Extract the [x, y] coordinate from the center of the cell holding the provided text.  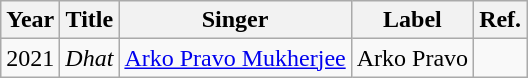
Arko Pravo [412, 58]
Dhat [90, 58]
Title [90, 20]
Year [30, 20]
2021 [30, 58]
Singer [235, 20]
Arko Pravo Mukherjee [235, 58]
Label [412, 20]
Ref. [500, 20]
